Return [x, y] of the center of cell containing provided text 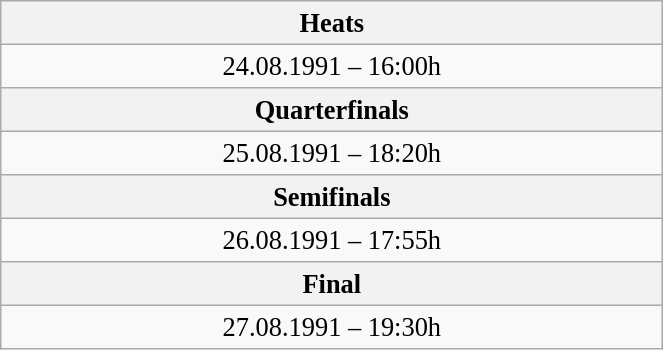
25.08.1991 – 18:20h [332, 153]
Final [332, 284]
Quarterfinals [332, 109]
Heats [332, 22]
26.08.1991 – 17:55h [332, 240]
27.08.1991 – 19:30h [332, 327]
24.08.1991 – 16:00h [332, 66]
Semifinals [332, 197]
